Search for the cell housing the specified text and yield its [x, y] center coordinate. 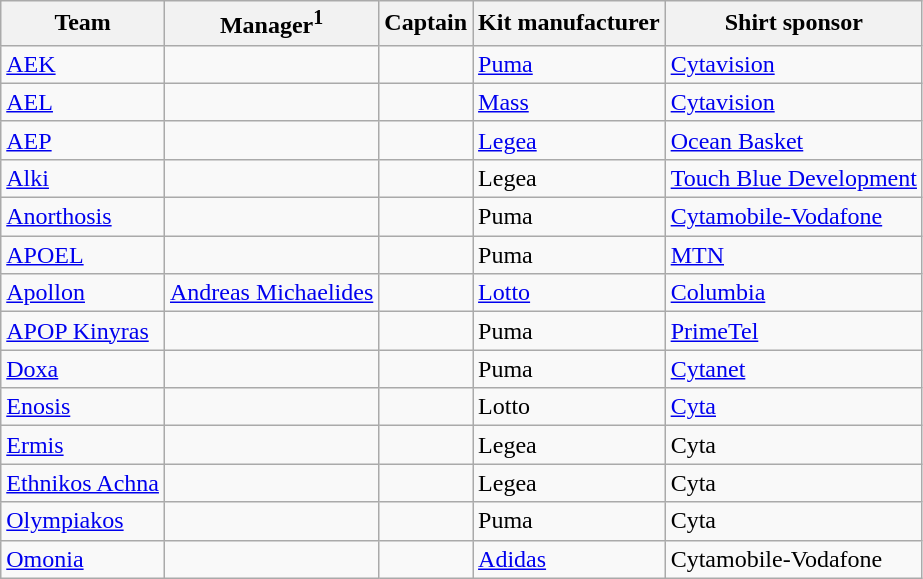
AEP [83, 140]
PrimeTel [794, 331]
Alki [83, 178]
Touch Blue Development [794, 178]
Team [83, 24]
AEL [83, 102]
Ocean Basket [794, 140]
Cytanet [794, 369]
Mass [570, 102]
APOP Kinyras [83, 331]
Anorthosis [83, 217]
Ermis [83, 445]
Columbia [794, 293]
Olympiakos [83, 521]
Captain [426, 24]
Doxa [83, 369]
Apollon [83, 293]
Ethnikos Achna [83, 483]
Enosis [83, 407]
MTN [794, 255]
Adidas [570, 559]
Kit manufacturer [570, 24]
APOEL [83, 255]
Omonia [83, 559]
Manager1 [271, 24]
Shirt sponsor [794, 24]
Andreas Michaelides [271, 293]
AEK [83, 64]
